Return the (x, y) coordinate for the center point of the cell that contains the specified text.  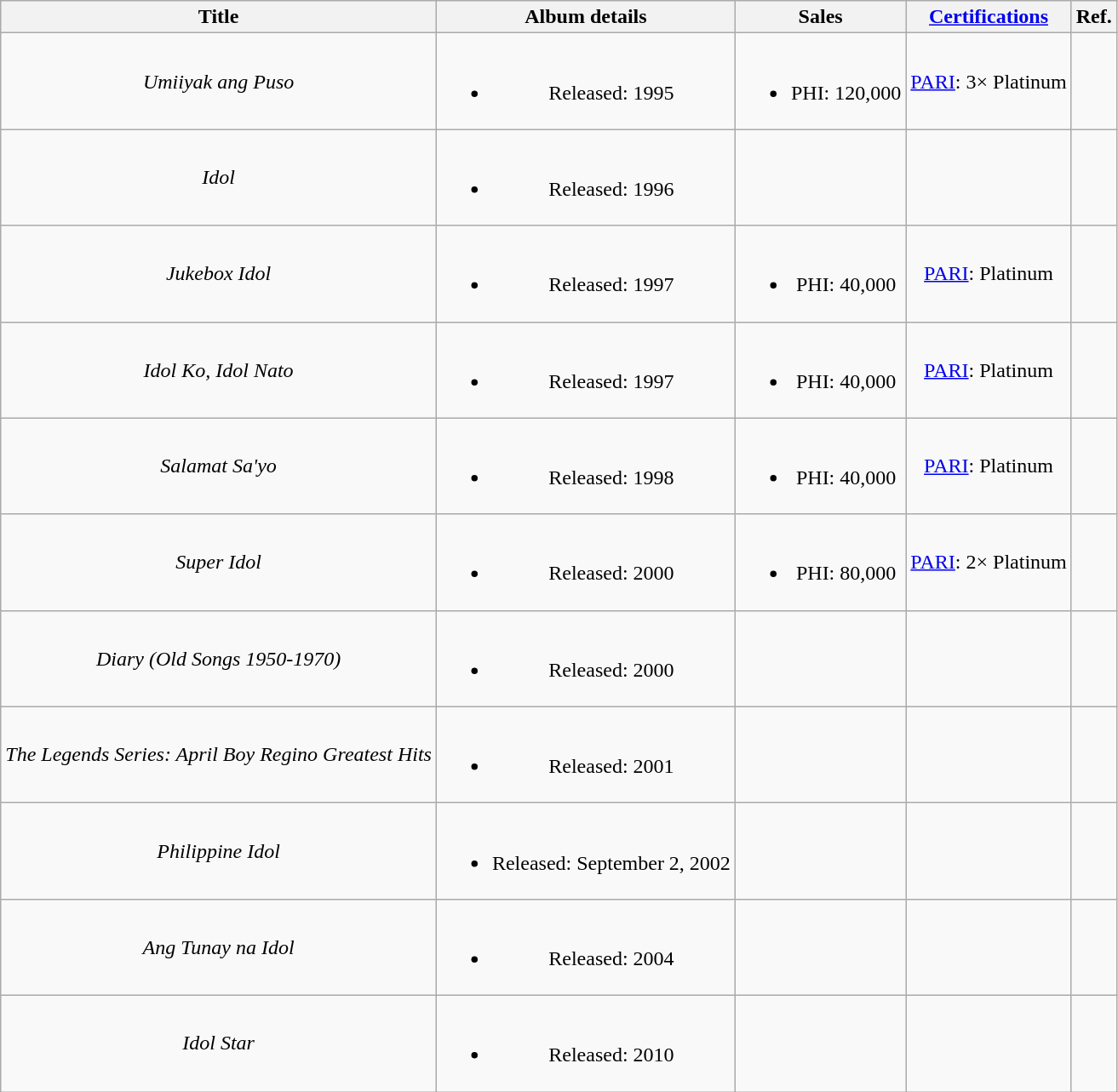
Diary (Old Songs 1950-1970) (219, 659)
Released: 1995 (586, 82)
PHI: 80,000 (820, 562)
The Legends Series: April Boy Regino Greatest Hits (219, 754)
Philippine Idol (219, 851)
Ref. (1093, 17)
Released: September 2, 2002 (586, 851)
Ang Tunay na Idol (219, 946)
Released: 2010 (586, 1043)
Certifications (989, 17)
Sales (820, 17)
PARI: 2× Platinum (989, 562)
Idol (219, 177)
Released: 2004 (586, 946)
Umiiyak ang Puso (219, 82)
Released: 2001 (586, 754)
Super Idol (219, 562)
Released: 1998 (586, 466)
PHI: 120,000 (820, 82)
Title (219, 17)
Released: 1996 (586, 177)
Jukebox Idol (219, 274)
Album details (586, 17)
Salamat Sa'yo (219, 466)
Idol Ko, Idol Nato (219, 369)
PARI: 3× Platinum (989, 82)
Idol Star (219, 1043)
